Search for the cell housing the specified text and yield its (x, y) center coordinate. 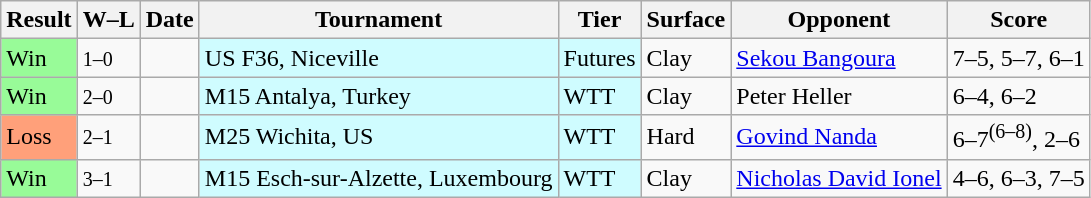
M15 Antalya, Turkey (378, 96)
Peter Heller (839, 96)
Tier (600, 20)
Tournament (378, 20)
Surface (686, 20)
4–6, 6–3, 7–5 (1018, 178)
Result (39, 20)
7–5, 5–7, 6–1 (1018, 58)
W–L (108, 20)
Loss (39, 138)
M25 Wichita, US (378, 138)
Nicholas David Ionel (839, 178)
M15 Esch-sur-Alzette, Luxembourg (378, 178)
2–0 (108, 96)
Futures (600, 58)
Date (170, 20)
Govind Nanda (839, 138)
6–4, 6–2 (1018, 96)
US F36, Niceville (378, 58)
6–7(6–8), 2–6 (1018, 138)
Score (1018, 20)
Hard (686, 138)
2–1 (108, 138)
1–0 (108, 58)
Opponent (839, 20)
Sekou Bangoura (839, 58)
3–1 (108, 178)
